Provide the [x, y] coordinate of the cell's center where the given text is located.  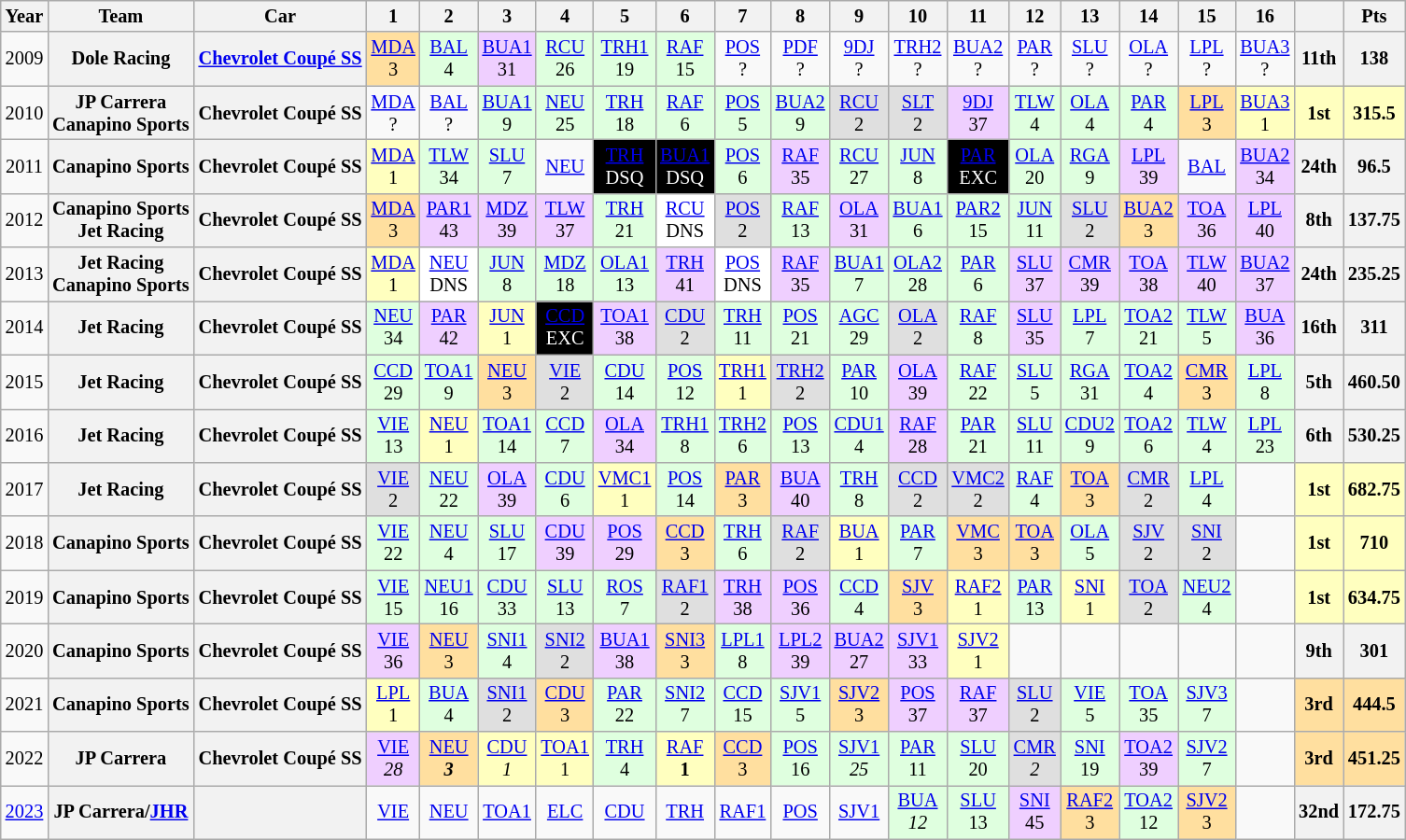
2015 [24, 382]
TOA114 [508, 436]
OLA4 [1090, 113]
CDU [625, 812]
SLU11 [1034, 436]
PAR215 [977, 220]
15 [1207, 16]
444.5 [1374, 705]
SJV3 [919, 597]
TOA1 [508, 812]
2012 [24, 220]
CDU2 [685, 328]
POS14 [685, 489]
PAR13 [1034, 597]
TOA11 [564, 759]
2019 [24, 597]
PAR? [1034, 59]
RGA9 [1090, 166]
16 [1264, 16]
PAR3 [743, 489]
BAL4 [449, 59]
SNI14 [508, 651]
4 [564, 16]
TLW5 [1207, 328]
3 [508, 16]
11 [977, 16]
NEU22 [449, 489]
710 [1374, 543]
RAF8 [977, 328]
CCDEXC [564, 328]
SLU7 [508, 166]
6th [1318, 436]
VIE5 [1090, 705]
JP Carrera [120, 759]
1 [394, 16]
Dole Racing [120, 59]
137.75 [1374, 220]
VMC3 [977, 543]
6 [685, 16]
2013 [24, 274]
POSDNS [743, 274]
CMR39 [1090, 274]
BUA29 [801, 113]
5th [1318, 382]
VIE36 [394, 651]
BUA31 [1264, 113]
PAR21 [977, 436]
POS6 [743, 166]
CCD2 [919, 489]
301 [1374, 651]
Canapino SportsJet Racing [120, 220]
CDU6 [564, 489]
9 [859, 16]
32nd [1318, 812]
ROS7 [625, 597]
RAF37 [977, 705]
2022 [24, 759]
JUN1 [508, 328]
BUA4 [449, 705]
TOA239 [1148, 759]
NEU34 [394, 328]
OLA5 [1090, 543]
VIE22 [394, 543]
TOA24 [1148, 382]
SJV15 [801, 705]
Pts [1374, 16]
SLU37 [1034, 274]
LPL7 [1090, 328]
OLA228 [919, 274]
SLT2 [919, 113]
235.25 [1374, 274]
460.50 [1374, 382]
9th [1318, 651]
NEUDNS [449, 274]
8th [1318, 220]
BUA138 [625, 651]
Jet RacingCanapino Sports [120, 274]
2 [449, 16]
TRH38 [743, 597]
SJV21 [977, 651]
TOA26 [1148, 436]
2010 [24, 113]
NEU116 [449, 597]
96.5 [1374, 166]
RCU26 [564, 59]
CCD15 [743, 705]
PAR4 [1148, 113]
CDU3 [564, 705]
SLU? [1090, 59]
SJV125 [859, 759]
VMC22 [977, 489]
TRH4 [625, 759]
TOA38 [1148, 274]
SJV2 [1148, 543]
2011 [24, 166]
SLU5 [1034, 382]
TRH [685, 812]
LPL? [1207, 59]
2017 [24, 489]
2009 [24, 59]
SLU17 [508, 543]
BUA2? [977, 59]
TRH26 [743, 436]
172.75 [1374, 812]
7 [743, 16]
TOA36 [1207, 220]
RAF23 [1090, 812]
TLW40 [1207, 274]
BUA40 [801, 489]
RAF6 [685, 113]
OLA31 [859, 220]
PDF? [801, 59]
BUA16 [919, 220]
LPL8 [1264, 382]
SJV133 [919, 651]
MDZ18 [564, 274]
SNI1 [1090, 597]
POS2 [743, 220]
BUA23 [1148, 220]
ELC [564, 812]
TRH21 [625, 220]
CDU33 [508, 597]
RAF15 [685, 59]
BAL? [449, 113]
TOA212 [1148, 812]
311 [1374, 328]
CCD7 [564, 436]
RAF28 [919, 436]
POS13 [801, 436]
451.25 [1374, 759]
OLA34 [625, 436]
RAF4 [1034, 489]
LPL1 [394, 705]
BUA234 [1264, 166]
SNI2 [1207, 543]
13 [1090, 16]
TRH6 [743, 543]
TOA221 [1148, 328]
TOA35 [1148, 705]
OLA2 [919, 328]
Car [280, 16]
RCU27 [859, 166]
2023 [24, 812]
RAF22 [977, 382]
RCU2 [859, 113]
SJV37 [1207, 705]
PAR6 [977, 274]
OLA113 [625, 274]
VIE15 [394, 597]
TRH41 [685, 274]
POS12 [685, 382]
RAF12 [685, 597]
BUA3? [1264, 59]
RAF13 [801, 220]
16th [1318, 328]
PAR42 [449, 328]
LPL23 [1264, 436]
CCD4 [859, 597]
LPL18 [743, 651]
SJV1 [859, 812]
SLU35 [1034, 328]
JUN11 [1034, 220]
BAL [1207, 166]
TRH22 [801, 382]
POS? [743, 59]
MDA? [394, 113]
SNI22 [564, 651]
SNI33 [685, 651]
TRH8 [859, 489]
NEU24 [1207, 597]
OLA? [1148, 59]
VMC11 [625, 489]
Team [120, 16]
BUA17 [859, 274]
POS37 [919, 705]
SNI12 [508, 705]
BUA12 [919, 812]
2016 [24, 436]
9DJ? [859, 59]
CMR3 [1207, 382]
RGA31 [1090, 382]
NEU4 [449, 543]
BUA237 [1264, 274]
SJV27 [1207, 759]
PAR7 [919, 543]
LPL4 [1207, 489]
VIE [394, 812]
PAR10 [859, 382]
12 [1034, 16]
AGC29 [859, 328]
TOA2 [1148, 597]
PAR143 [449, 220]
TOA19 [449, 382]
2014 [24, 328]
SLU20 [977, 759]
PAREXC [977, 166]
138 [1374, 59]
POS [801, 812]
682.75 [1374, 489]
LPL3 [1207, 113]
MDZ39 [508, 220]
TRH2? [919, 59]
TRHDSQ [625, 166]
POS21 [801, 328]
CDU29 [1090, 436]
VIE28 [394, 759]
PAR22 [625, 705]
BUA19 [508, 113]
RCUDNS [685, 220]
2018 [24, 543]
RAF2 [801, 543]
SNI45 [1034, 812]
POS16 [801, 759]
SNI19 [1090, 759]
634.75 [1374, 597]
315.5 [1374, 113]
BUA1 [859, 543]
JP CarreraCanapino Sports [120, 113]
LPL40 [1264, 220]
NEU1 [449, 436]
2020 [24, 651]
CDU39 [564, 543]
BUA227 [859, 651]
CDU1 [508, 759]
530.25 [1374, 436]
TLW34 [449, 166]
8 [801, 16]
TOA138 [625, 328]
JP Carrera/JHR [120, 812]
5 [625, 16]
TLW37 [564, 220]
TRH119 [625, 59]
LPL39 [1148, 166]
POS5 [743, 113]
BUA36 [1264, 328]
11th [1318, 59]
RAF21 [977, 597]
NEU25 [564, 113]
OLA20 [1034, 166]
10 [919, 16]
14 [1148, 16]
BUA1DSQ [685, 166]
2021 [24, 705]
POS36 [801, 597]
VIE13 [394, 436]
PAR11 [919, 759]
Year [24, 16]
POS29 [625, 543]
SNI27 [685, 705]
CCD29 [394, 382]
LPL239 [801, 651]
BUA131 [508, 59]
9DJ37 [977, 113]
